Scan for the cell matching the given text and deliver its (x, y) coordinate at center. 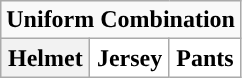
Helmet (46, 58)
Jersey (130, 58)
Pants (204, 58)
Uniform Combination (121, 20)
